Output the (X, Y) coordinate of the center of the cell containing the given text.  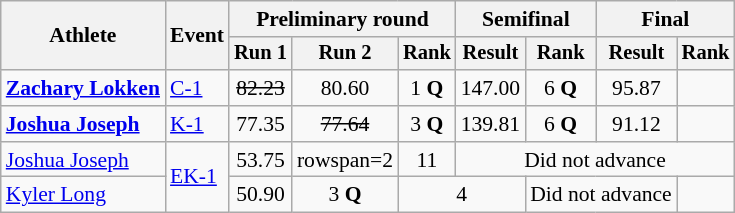
11 (427, 160)
Run 2 (345, 54)
91.12 (636, 124)
139.81 (490, 124)
1 Q (427, 88)
Kyler Long (83, 195)
147.00 (490, 88)
82.23 (260, 88)
50.90 (260, 195)
C-1 (197, 88)
95.87 (636, 88)
Preliminary round (342, 19)
Run 1 (260, 54)
77.35 (260, 124)
77.64 (345, 124)
53.75 (260, 160)
EK-1 (197, 178)
80.60 (345, 88)
Zachary Lokken (83, 88)
Athlete (83, 36)
K-1 (197, 124)
rowspan=2 (345, 160)
Semifinal (526, 19)
4 (462, 195)
Event (197, 36)
Final (665, 19)
